Extract the (x, y) coordinate from the center of the cell holding the provided text.  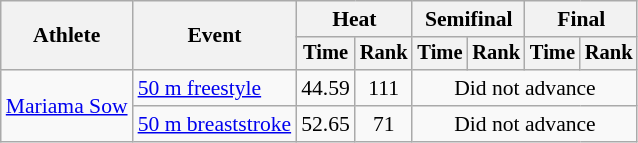
71 (384, 124)
Heat (354, 19)
Final (581, 19)
52.65 (326, 124)
44.59 (326, 88)
Athlete (67, 36)
Mariama Sow (67, 106)
111 (384, 88)
Semifinal (468, 19)
50 m freestyle (215, 88)
50 m breaststroke (215, 124)
Event (215, 36)
